Extract the [X, Y] coordinate from the center of the cell holding the provided text.  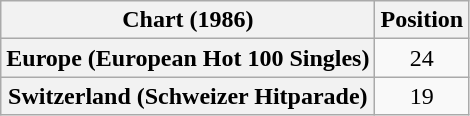
24 [422, 58]
19 [422, 96]
Position [422, 20]
Chart (1986) [188, 20]
Switzerland (Schweizer Hitparade) [188, 96]
Europe (European Hot 100 Singles) [188, 58]
